Determine the (x, y) coordinate at the center of the cell enclosing the given text.  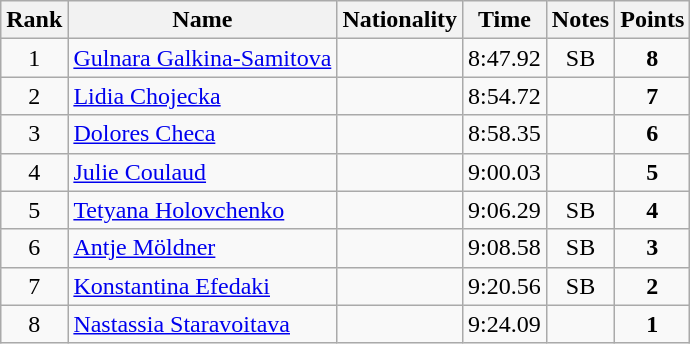
9:00.03 (505, 172)
9:20.56 (505, 286)
Konstantina Efedaki (202, 286)
Notes (580, 20)
Dolores Checa (202, 134)
9:08.58 (505, 248)
Points (652, 20)
Tetyana Holovchenko (202, 210)
Rank (34, 20)
8:54.72 (505, 96)
8:47.92 (505, 58)
Nastassia Staravoitava (202, 324)
Time (505, 20)
9:06.29 (505, 210)
Antje Möldner (202, 248)
Gulnara Galkina-Samitova (202, 58)
Lidia Chojecka (202, 96)
Name (202, 20)
8:58.35 (505, 134)
9:24.09 (505, 324)
Nationality (400, 20)
Julie Coulaud (202, 172)
